Pinpoint the cell where the given text exists, returning its [x, y] midpoint coordinate. 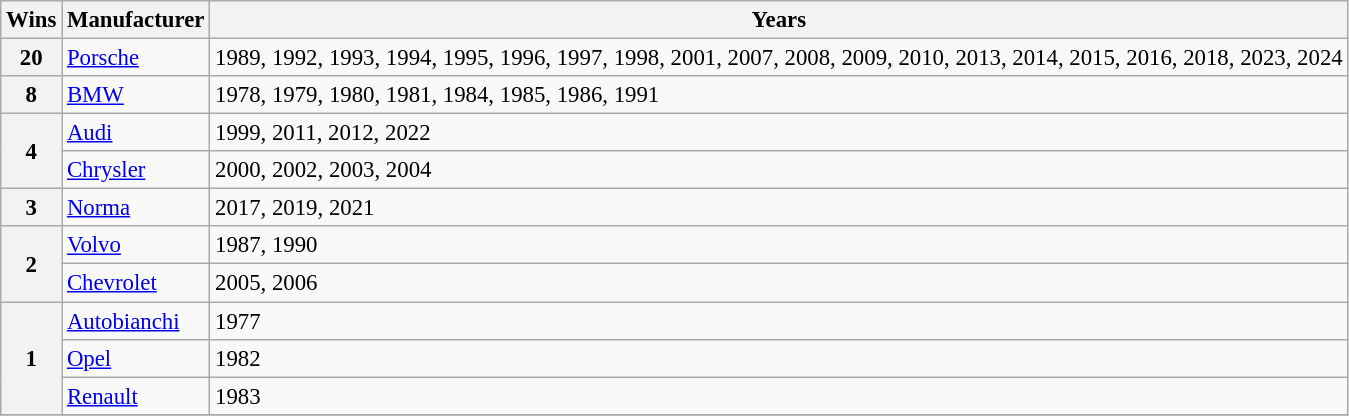
1989, 1992, 1993, 1994, 1995, 1996, 1997, 1998, 2001, 2007, 2008, 2009, 2010, 2013, 2014, 2015, 2016, 2018, 2023, 2024 [779, 58]
1 [32, 358]
Volvo [136, 245]
4 [32, 152]
Renault [136, 396]
Opel [136, 358]
Norma [136, 208]
Manufacturer [136, 20]
Wins [32, 20]
3 [32, 208]
1977 [779, 321]
2 [32, 264]
Chevrolet [136, 283]
2017, 2019, 2021 [779, 208]
1999, 2011, 2012, 2022 [779, 133]
20 [32, 58]
Porsche [136, 58]
2000, 2002, 2003, 2004 [779, 170]
Years [779, 20]
1987, 1990 [779, 245]
2005, 2006 [779, 283]
Audi [136, 133]
Chrysler [136, 170]
1983 [779, 396]
BMW [136, 95]
1978, 1979, 1980, 1981, 1984, 1985, 1986, 1991 [779, 95]
1982 [779, 358]
Autobianchi [136, 321]
8 [32, 95]
